For the text-containing cell, return its midpoint in (X, Y) coordinate format. 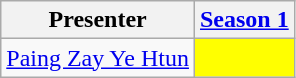
Paing Zay Ye Htun (98, 58)
Presenter (98, 20)
Season 1 (244, 20)
